For the text-containing cell, return its midpoint in (X, Y) coordinate format. 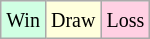
Loss (126, 20)
Win (24, 20)
Draw (72, 20)
